Scan for the cell matching the given text and deliver its [X, Y] coordinate at center. 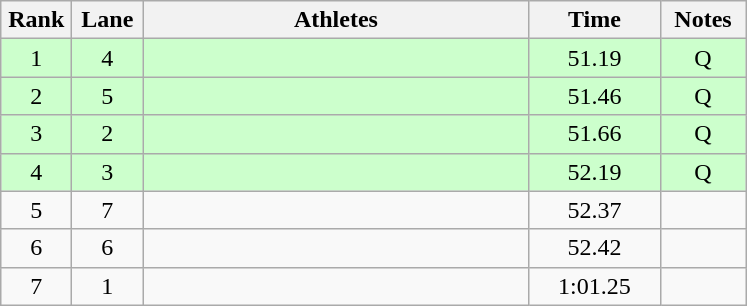
51.46 [594, 96]
1:01.25 [594, 286]
Lane [108, 20]
Time [594, 20]
Rank [36, 20]
52.19 [594, 172]
52.37 [594, 210]
52.42 [594, 248]
Athletes [336, 20]
Notes [703, 20]
51.19 [594, 58]
51.66 [594, 134]
